Extract the [x, y] coordinate from the center of the cell holding the provided text.  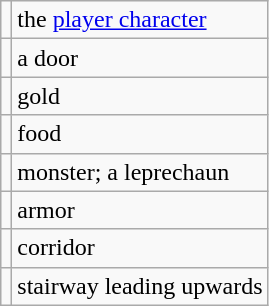
monster; a leprechaun [140, 172]
gold [140, 96]
corridor [140, 248]
food [140, 134]
a door [140, 58]
the player character [140, 20]
armor [140, 210]
stairway leading upwards [140, 286]
